Find where the given text appears and provide that cell's center as [X, Y] coordinate. 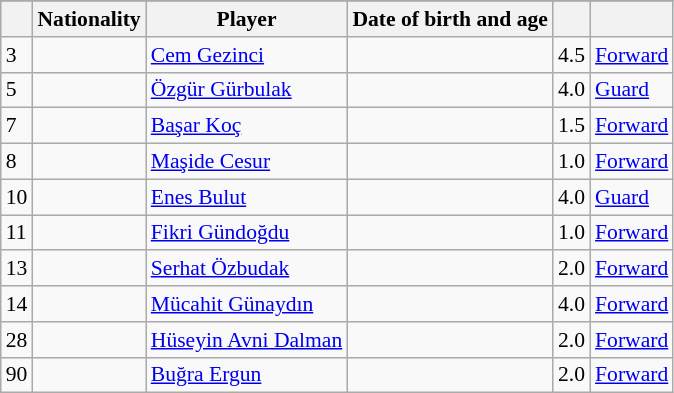
3 [17, 55]
8 [17, 162]
13 [17, 269]
10 [17, 197]
28 [17, 340]
Serhat Özbudak [247, 269]
Date of birth and age [450, 19]
Hüseyin Avni Dalman [247, 340]
14 [17, 304]
Mücahit Günaydın [247, 304]
Maşide Cesur [247, 162]
Özgür Gürbulak [247, 90]
90 [17, 375]
Cem Gezinci [247, 55]
Buğra Ergun [247, 375]
Enes Bulut [247, 197]
1.5 [572, 126]
11 [17, 233]
Başar Koç [247, 126]
Fikri Gündoğdu [247, 233]
Nationality [88, 19]
4.5 [572, 55]
Player [247, 19]
5 [17, 90]
7 [17, 126]
